Capture the cell that displays the provided text and extract its (X, Y) central coordinate. 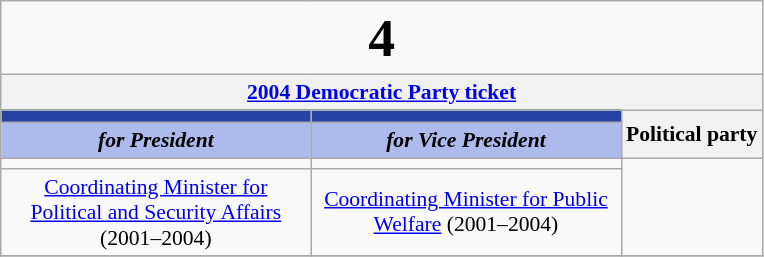
Political party (692, 134)
Coordinating Minister for Public Welfare (2001–2004) (466, 212)
2004 Democratic Party ticket (382, 92)
Coordinating Minister for Political and Security Affairs (2001–2004) (156, 212)
for President (156, 141)
for Vice President (466, 141)
4 (382, 38)
